Return [x, y] of the center of cell containing provided text 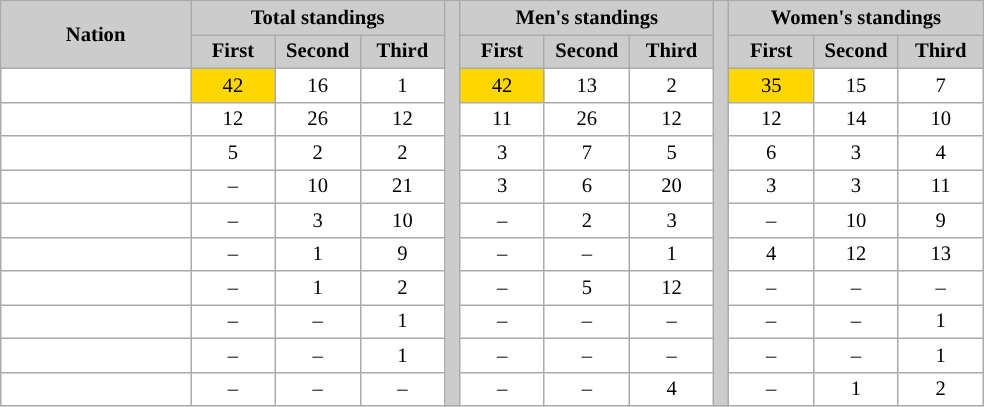
Women's standings [856, 17]
Nation [96, 34]
35 [772, 85]
20 [672, 186]
21 [402, 186]
16 [318, 85]
14 [856, 119]
Men's standings [587, 17]
Total standings [317, 17]
15 [856, 85]
